For the text-containing cell, return its midpoint in [X, Y] coordinate format. 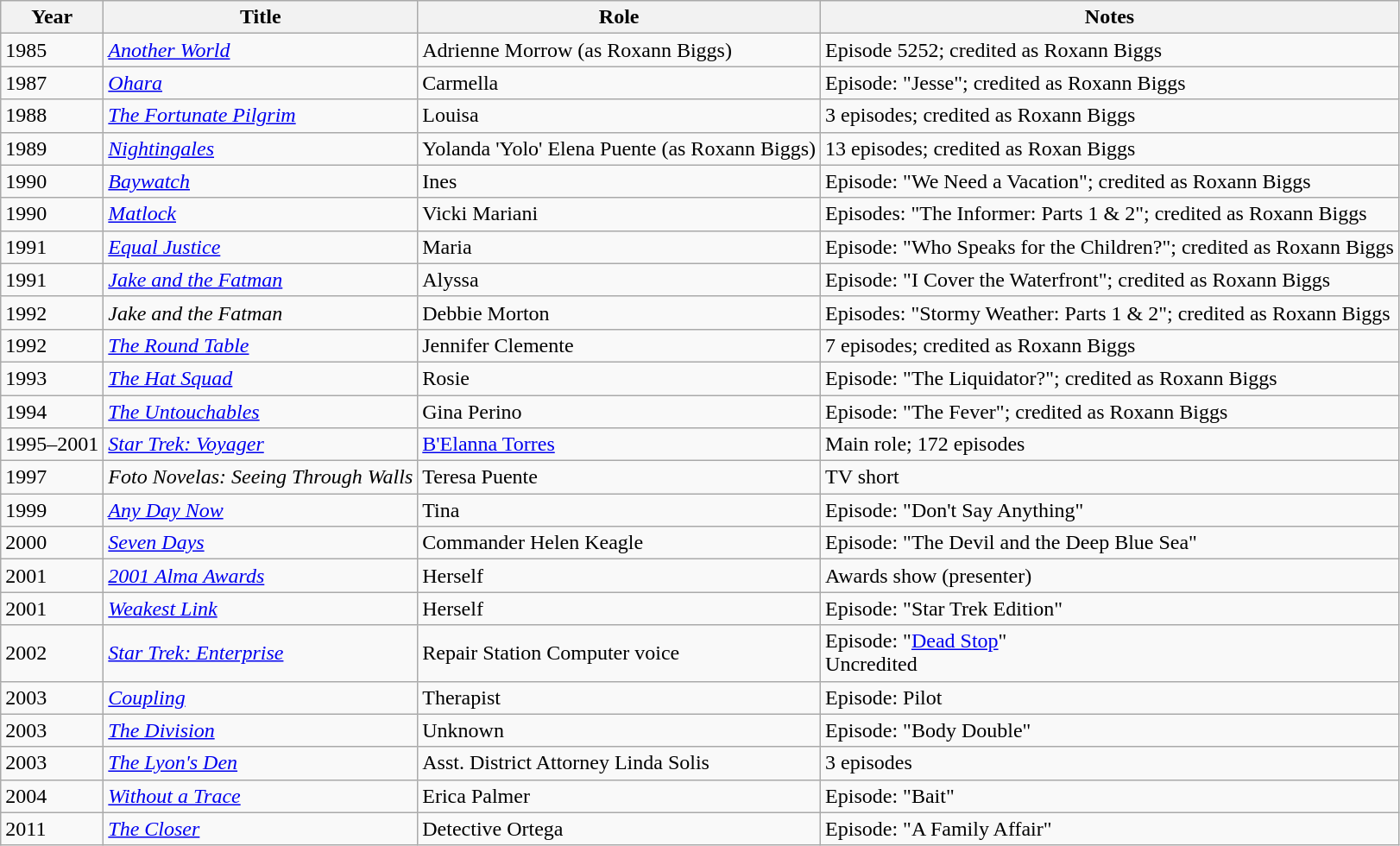
2011 [52, 829]
Episode: "Jesse"; credited as Roxann Biggs [1110, 83]
Yolanda 'Yolo' Elena Puente (as Roxann Biggs) [620, 148]
Title [261, 17]
2000 [52, 543]
Weakest Link [261, 609]
The Hat Squad [261, 378]
Episode: "Star Trek Edition" [1110, 609]
1993 [52, 378]
Commander Helen Keagle [620, 543]
Maria [620, 247]
1988 [52, 116]
Matlock [261, 214]
Awards show (presenter) [1110, 576]
The Untouchables [261, 412]
The Round Table [261, 345]
Without a Trace [261, 796]
Seven Days [261, 543]
Ines [620, 181]
Another World [261, 50]
Episode: "Bait" [1110, 796]
1995–2001 [52, 445]
Episode 5252; credited as Roxann Biggs [1110, 50]
1997 [52, 477]
Adrienne Morrow (as Roxann Biggs) [620, 50]
1994 [52, 412]
Asst. District Attorney Linda Solis [620, 763]
Therapist [620, 698]
The Closer [261, 829]
1987 [52, 83]
Alyssa [620, 280]
Episode: "Dead Stop"Uncredited [1110, 653]
The Lyon's Den [261, 763]
3 episodes [1110, 763]
Episode: "Who Speaks for the Children?"; credited as Roxann Biggs [1110, 247]
Main role; 172 episodes [1110, 445]
Rosie [620, 378]
Ohara [261, 83]
Teresa Puente [620, 477]
Tina [620, 510]
Jennifer Clemente [620, 345]
Equal Justice [261, 247]
Episode: "The Liquidator?"; credited as Roxann Biggs [1110, 378]
Star Trek: Voyager [261, 445]
1999 [52, 510]
1985 [52, 50]
Episode: "We Need a Vacation"; credited as Roxann Biggs [1110, 181]
Louisa [620, 116]
Coupling [261, 698]
Year [52, 17]
Role [620, 17]
13 episodes; credited as Roxan Biggs [1110, 148]
Episode: "A Family Affair" [1110, 829]
Episodes: "The Informer: Parts 1 & 2"; credited as Roxann Biggs [1110, 214]
1989 [52, 148]
TV short [1110, 477]
Debbie Morton [620, 313]
Episode: "Body Double" [1110, 730]
Episode: "I Cover the Waterfront"; credited as Roxann Biggs [1110, 280]
Star Trek: Enterprise [261, 653]
B'Elanna Torres [620, 445]
Foto Novelas: Seeing Through Walls [261, 477]
Erica Palmer [620, 796]
Episodes: "Stormy Weather: Parts 1 & 2"; credited as Roxann Biggs [1110, 313]
The Division [261, 730]
Notes [1110, 17]
Episode: "The Devil and the Deep Blue Sea" [1110, 543]
2004 [52, 796]
Episode: "The Fever"; credited as Roxann Biggs [1110, 412]
Carmella [620, 83]
Unknown [620, 730]
Nightingales [261, 148]
Gina Perino [620, 412]
Vicki Mariani [620, 214]
2002 [52, 653]
Detective Ortega [620, 829]
Repair Station Computer voice [620, 653]
7 episodes; credited as Roxann Biggs [1110, 345]
2001 Alma Awards [261, 576]
Episode: "Don't Say Anything" [1110, 510]
Any Day Now [261, 510]
3 episodes; credited as Roxann Biggs [1110, 116]
The Fortunate Pilgrim [261, 116]
Baywatch [261, 181]
Episode: Pilot [1110, 698]
